Return the (X, Y) coordinate for the center point of the cell that contains the specified text.  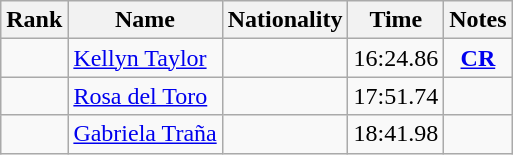
Kellyn Taylor (145, 58)
17:51.74 (396, 96)
Name (145, 20)
Time (396, 20)
Rank (34, 20)
Gabriela Traña (145, 134)
Rosa del Toro (145, 96)
Notes (478, 20)
16:24.86 (396, 58)
Nationality (285, 20)
CR (478, 58)
18:41.98 (396, 134)
